Capture the cell that displays the provided text and extract its (x, y) central coordinate. 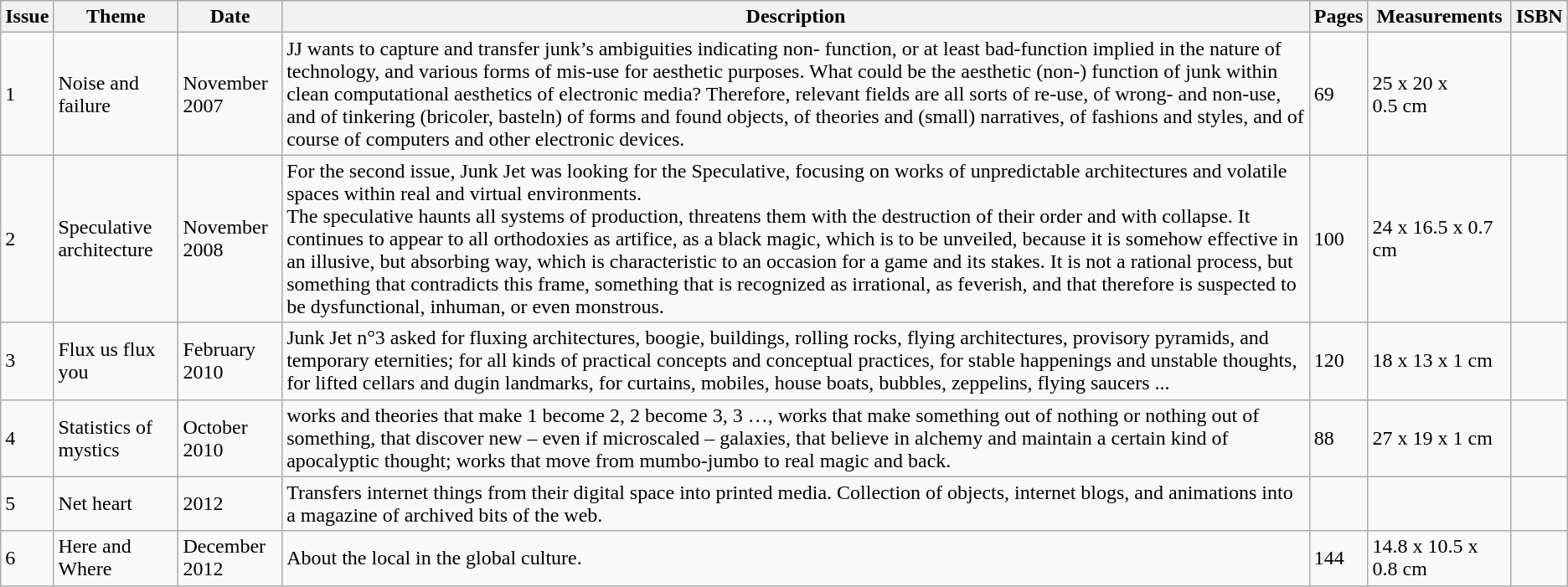
5 (27, 504)
144 (1338, 558)
88 (1338, 438)
6 (27, 558)
2 (27, 239)
Issue (27, 17)
Statistics of mystics (116, 438)
Description (796, 17)
ISBN (1540, 17)
Net heart (116, 504)
Theme (116, 17)
February 2010 (230, 361)
24 x 16.5 x 0.7 cm (1439, 239)
69 (1338, 94)
25 x 20 x 0.5 cm (1439, 94)
November 2007 (230, 94)
27 x 19 x 1 cm (1439, 438)
14.8 x 10.5 x 0.8 cm (1439, 558)
4 (27, 438)
Pages (1338, 17)
December 2012 (230, 558)
1 (27, 94)
Measurements (1439, 17)
Noise and failure (116, 94)
3 (27, 361)
Speculative architecture (116, 239)
2012 (230, 504)
November 2008 (230, 239)
Here and Where (116, 558)
About the local in the global culture. (796, 558)
Date (230, 17)
Flux us flux you (116, 361)
100 (1338, 239)
120 (1338, 361)
18 x 13 x 1 cm (1439, 361)
October 2010 (230, 438)
